Scan for the cell matching the given text and deliver its (x, y) coordinate at center. 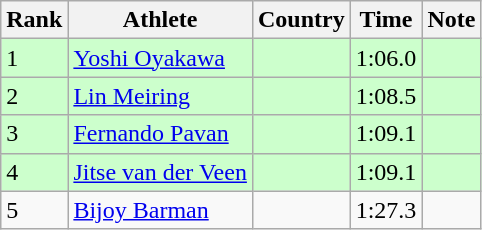
Athlete (160, 20)
1:27.3 (386, 210)
Jitse van der Veen (160, 172)
2 (34, 96)
Time (386, 20)
Lin Meiring (160, 96)
Rank (34, 20)
Fernando Pavan (160, 134)
1 (34, 58)
4 (34, 172)
Note (452, 20)
5 (34, 210)
1:06.0 (386, 58)
1:08.5 (386, 96)
Bijoy Barman (160, 210)
Yoshi Oyakawa (160, 58)
3 (34, 134)
Country (301, 20)
